Identify which cell holds the provided text, then report its [x, y] central coordinate. 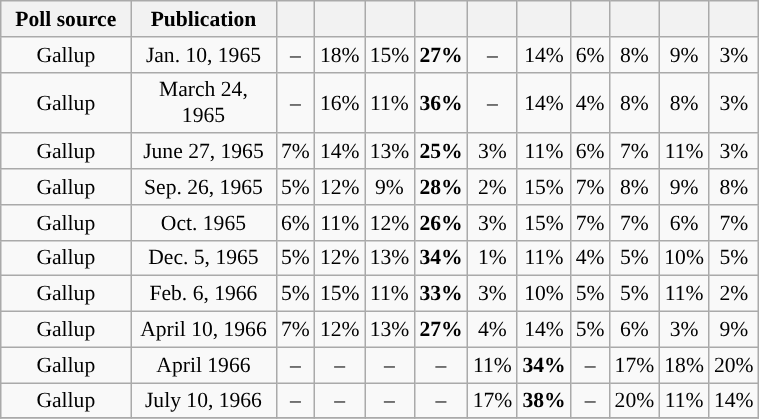
25% [440, 152]
Dec. 5, 1965 [204, 258]
Poll source [66, 19]
April 1966 [204, 365]
Feb. 6, 1966 [204, 294]
Oct. 1965 [204, 223]
28% [440, 187]
June 27, 1965 [204, 152]
Publication [204, 19]
33% [440, 294]
38% [544, 401]
April 10, 1966 [204, 330]
July 10, 1966 [204, 401]
36% [440, 102]
16% [340, 102]
Jan. 10, 1965 [204, 55]
26% [440, 223]
Sep. 26, 1965 [204, 187]
March 24, 1965 [204, 102]
1% [493, 258]
